Return [x, y] of the center of cell containing provided text 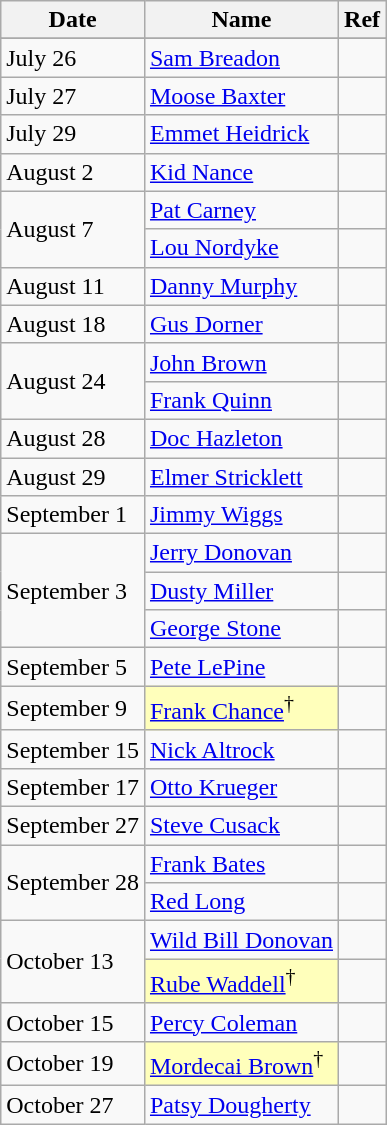
Lou Nordyke [241, 248]
Frank Quinn [241, 400]
July 27 [73, 96]
John Brown [241, 362]
October 27 [73, 1105]
Frank Chance† [241, 708]
Kid Nance [241, 172]
Moose Baxter [241, 96]
Steve Cusack [241, 826]
Frank Bates [241, 864]
Wild Bill Donovan [241, 940]
September 1 [73, 515]
August 2 [73, 172]
August 24 [73, 381]
Percy Coleman [241, 1022]
August 29 [73, 477]
Red Long [241, 902]
Ref [362, 20]
Name [241, 20]
August 7 [73, 229]
Emmet Heidrick [241, 134]
July 29 [73, 134]
August 11 [73, 286]
September 5 [73, 667]
Date [73, 20]
July 26 [73, 58]
Pete LePine [241, 667]
Pat Carney [241, 210]
August 18 [73, 324]
Mordecai Brown† [241, 1064]
Elmer Stricklett [241, 477]
September 27 [73, 826]
October 19 [73, 1064]
September 17 [73, 787]
Jimmy Wiggs [241, 515]
September 9 [73, 708]
George Stone [241, 629]
October 15 [73, 1022]
Otto Krueger [241, 787]
September 28 [73, 883]
Dusty Miller [241, 591]
Patsy Dougherty [241, 1105]
Sam Breadon [241, 58]
Doc Hazleton [241, 438]
September 15 [73, 749]
Nick Altrock [241, 749]
Jerry Donovan [241, 553]
Gus Dorner [241, 324]
Danny Murphy [241, 286]
Rube Waddell† [241, 982]
September 3 [73, 591]
October 13 [73, 962]
August 28 [73, 438]
